Search for the cell housing the specified text and yield its [X, Y] center coordinate. 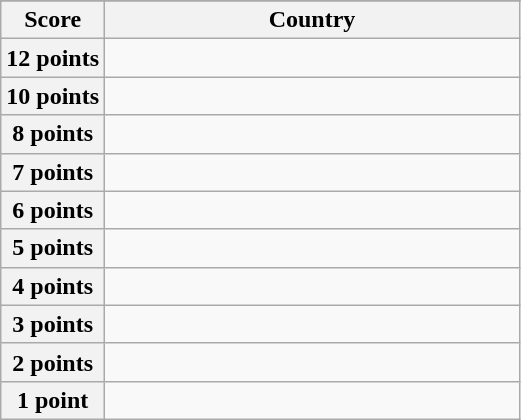
2 points [53, 362]
Score [53, 20]
4 points [53, 286]
1 point [53, 400]
5 points [53, 248]
8 points [53, 134]
3 points [53, 324]
10 points [53, 96]
7 points [53, 172]
12 points [53, 58]
Country [312, 20]
6 points [53, 210]
